From the cell containing the given text, extract its center point as (x, y) coordinate. 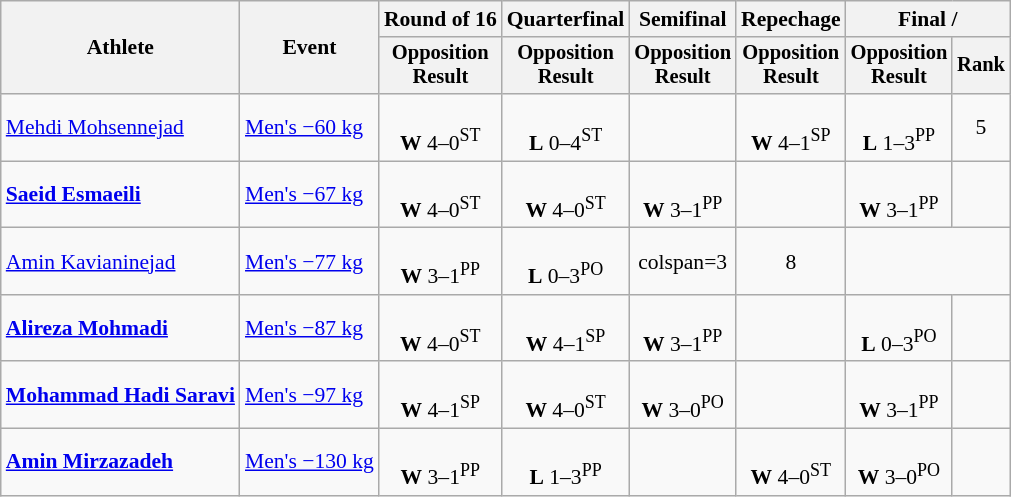
Men's −77 kg (310, 262)
Men's −97 kg (310, 396)
Quarterfinal (566, 19)
Event (310, 48)
Saeid Esmaeili (120, 194)
Men's −67 kg (310, 194)
Men's −130 kg (310, 462)
Athlete (120, 48)
Mohammad Hadi Saravi (120, 396)
Amin Mirzazadeh (120, 462)
Alireza Mohmadi (120, 328)
Mehdi Mohsennejad (120, 128)
L 0–4ST (566, 128)
Final / (928, 19)
Men's −87 kg (310, 328)
colspan=3 (682, 262)
Semifinal (682, 19)
Rank (981, 66)
5 (981, 128)
Amin Kavianinejad (120, 262)
8 (791, 262)
Men's −60 kg (310, 128)
Round of 16 (440, 19)
Repechage (791, 19)
